Detect which cell encompasses the target text, then output its [x, y] center coordinate. 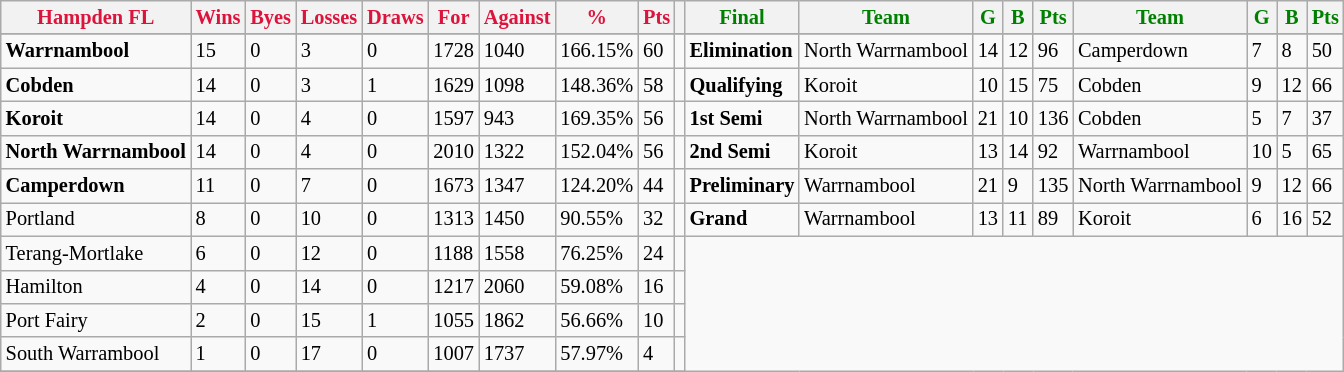
2060 [518, 287]
1188 [453, 253]
1629 [453, 85]
1347 [518, 186]
50 [1326, 51]
2 [218, 320]
% [596, 17]
75 [1053, 85]
1737 [518, 354]
Terang-Mortlake [96, 253]
90.55% [596, 219]
Final [742, 17]
58 [656, 85]
24 [656, 253]
2nd Semi [742, 152]
92 [1053, 152]
Wins [218, 17]
Preliminary [742, 186]
1313 [453, 219]
1450 [518, 219]
1007 [453, 354]
89 [1053, 219]
135 [1053, 186]
57.97% [596, 354]
Hampden FL [96, 17]
Draws [395, 17]
1597 [453, 118]
1558 [518, 253]
17 [329, 354]
52 [1326, 219]
1673 [453, 186]
1862 [518, 320]
65 [1326, 152]
943 [518, 118]
1040 [518, 51]
Against [518, 17]
44 [656, 186]
59.08% [596, 287]
60 [656, 51]
1322 [518, 152]
37 [1326, 118]
For [453, 17]
1728 [453, 51]
Byes [270, 17]
Qualifying [742, 85]
96 [1053, 51]
124.20% [596, 186]
1st Semi [742, 118]
Port Fairy [96, 320]
136 [1053, 118]
Losses [329, 17]
Elimination [742, 51]
169.35% [596, 118]
Portland [96, 219]
148.36% [596, 85]
1098 [518, 85]
Grand [742, 219]
152.04% [596, 152]
1055 [453, 320]
76.25% [596, 253]
South Warrambool [96, 354]
56.66% [596, 320]
Hamilton [96, 287]
166.15% [596, 51]
2010 [453, 152]
32 [656, 219]
1217 [453, 287]
